Output the [X, Y] coordinate of the center of the cell containing the given text.  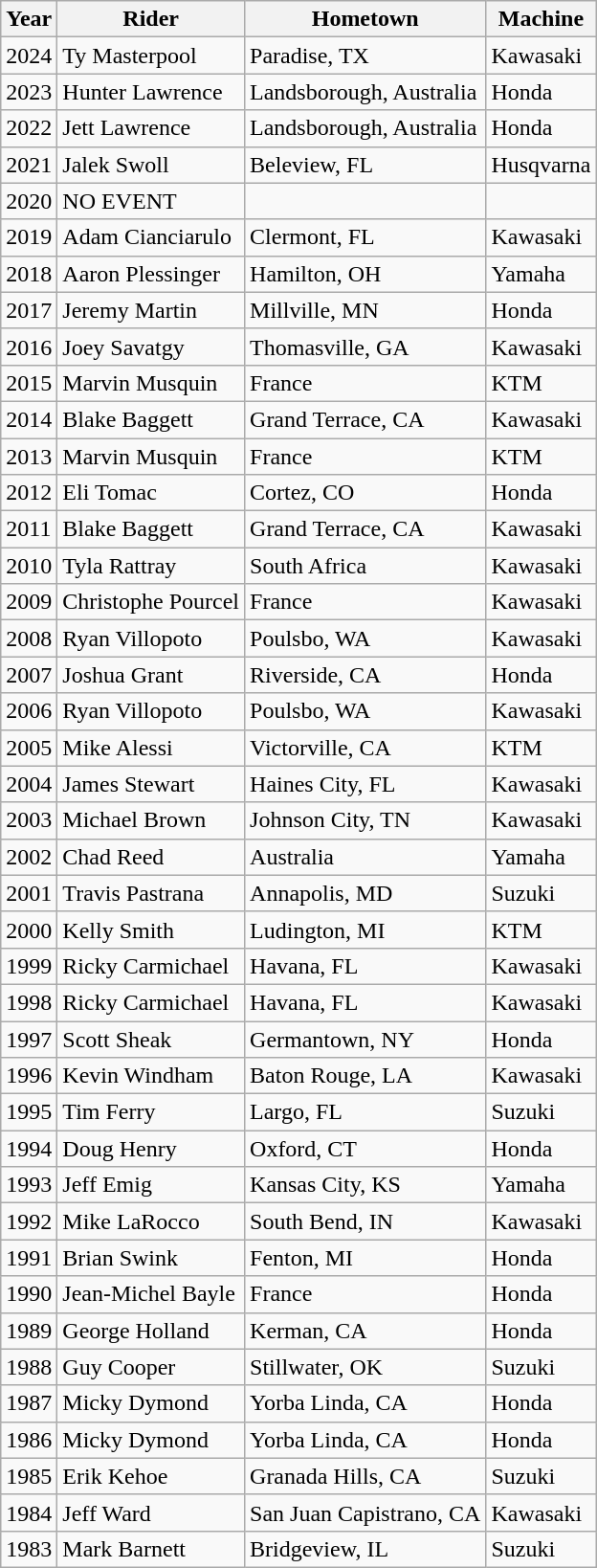
Guy Cooper [151, 1367]
1993 [29, 1185]
Travis Pastrana [151, 893]
1988 [29, 1367]
2017 [29, 310]
Aaron Plessinger [151, 274]
Oxford, CT [365, 1149]
2008 [29, 638]
Mike Alessi [151, 748]
Jeremy Martin [151, 310]
2019 [29, 237]
George Holland [151, 1331]
Fenton, MI [365, 1258]
Largo, FL [365, 1112]
1998 [29, 1002]
Joshua Grant [151, 675]
Riverside, CA [365, 675]
1984 [29, 1512]
1985 [29, 1476]
Joey Savatgy [151, 347]
Eli Tomac [151, 493]
Granada Hills, CA [365, 1476]
Tyla Rattray [151, 566]
South Africa [365, 566]
Annapolis, MD [365, 893]
1987 [29, 1403]
1986 [29, 1440]
Chad Reed [151, 857]
Mike LaRocco [151, 1221]
Adam Cianciarulo [151, 237]
Haines City, FL [365, 784]
Ty Masterpool [151, 56]
Millville, MN [365, 310]
2010 [29, 566]
2023 [29, 92]
Mark Barnett [151, 1549]
1992 [29, 1221]
Erik Kehoe [151, 1476]
2004 [29, 784]
Kansas City, KS [365, 1185]
2007 [29, 675]
San Juan Capistrano, CA [365, 1512]
2006 [29, 711]
2016 [29, 347]
1997 [29, 1039]
2003 [29, 820]
2015 [29, 383]
Jeff Emig [151, 1185]
Cortez, CO [365, 493]
1994 [29, 1149]
2022 [29, 128]
2009 [29, 602]
2011 [29, 529]
2013 [29, 457]
1983 [29, 1549]
2024 [29, 56]
Jean-Michel Bayle [151, 1294]
2000 [29, 930]
2020 [29, 201]
Baton Rouge, LA [365, 1076]
Christophe Pourcel [151, 602]
2001 [29, 893]
Doug Henry [151, 1149]
James Stewart [151, 784]
2012 [29, 493]
2021 [29, 165]
Husqvarna [542, 165]
1999 [29, 966]
Hometown [365, 19]
Kelly Smith [151, 930]
Johnson City, TN [365, 820]
2018 [29, 274]
Scott Sheak [151, 1039]
Jett Lawrence [151, 128]
Australia [365, 857]
2002 [29, 857]
1996 [29, 1076]
Brian Swink [151, 1258]
Tim Ferry [151, 1112]
Jeff Ward [151, 1512]
1995 [29, 1112]
Jalek Swoll [151, 165]
1991 [29, 1258]
Hamilton, OH [365, 274]
2014 [29, 419]
Bridgeview, IL [365, 1549]
Michael Brown [151, 820]
Hunter Lawrence [151, 92]
Beleview, FL [365, 165]
Rider [151, 19]
Ludington, MI [365, 930]
Year [29, 19]
Paradise, TX [365, 56]
1989 [29, 1331]
Victorville, CA [365, 748]
Clermont, FL [365, 237]
Kerman, CA [365, 1331]
South Bend, IN [365, 1221]
Kevin Windham [151, 1076]
Germantown, NY [365, 1039]
2005 [29, 748]
NO EVENT [151, 201]
Machine [542, 19]
1990 [29, 1294]
Stillwater, OK [365, 1367]
Thomasville, GA [365, 347]
